Extract the [x, y] coordinate from the center of the cell holding the provided text.  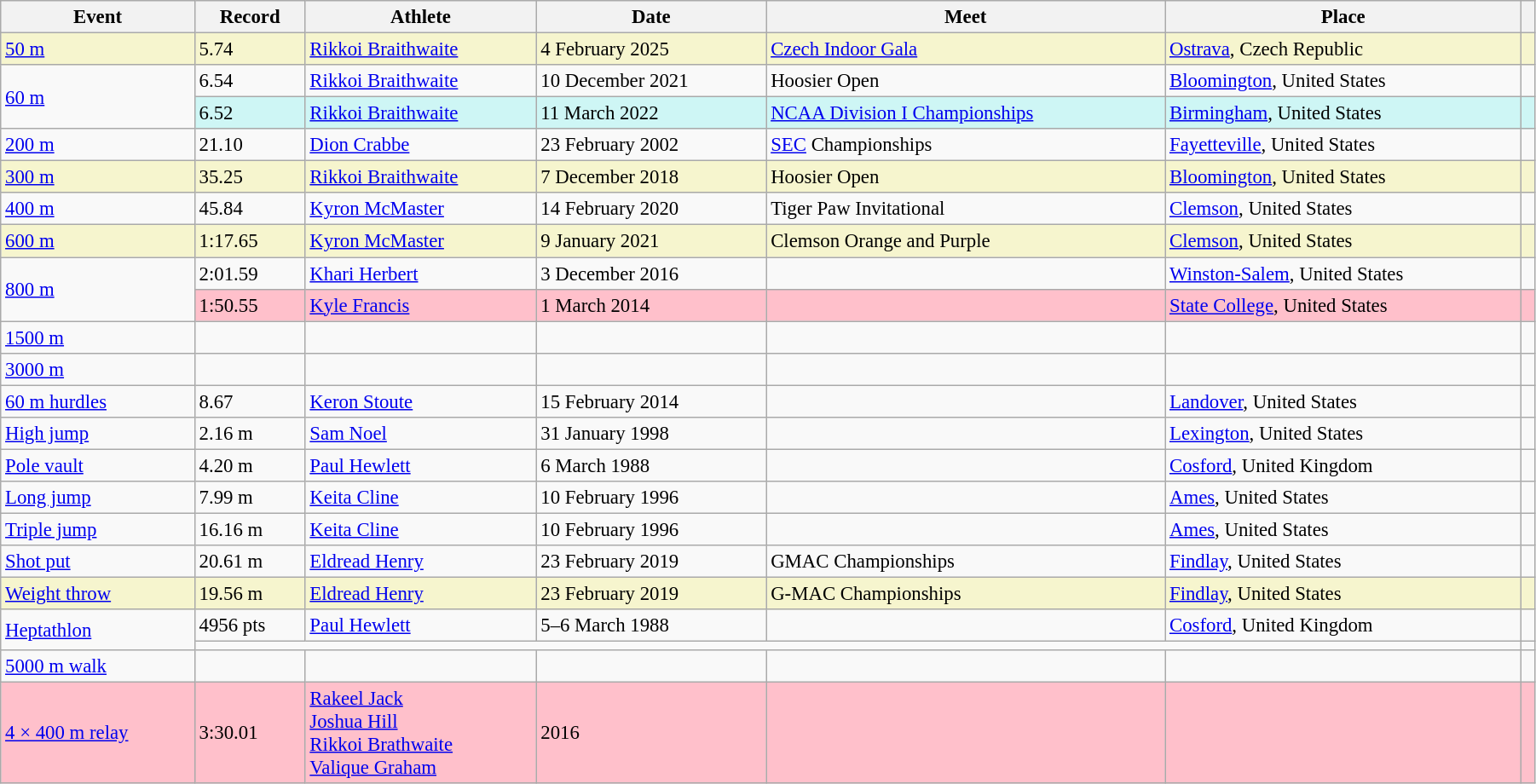
Birmingham, United States [1343, 113]
60 m [98, 97]
Landover, United States [1343, 401]
21.10 [250, 145]
20.61 m [250, 562]
Heptathlon [98, 630]
NCAA Division I Championships [966, 113]
400 m [98, 209]
600 m [98, 241]
5.74 [250, 49]
Czech Indoor Gala [966, 49]
1:17.65 [250, 241]
Triple jump [98, 529]
Sam Noel [421, 434]
1 March 2014 [651, 305]
2016 [651, 733]
6 March 1988 [651, 465]
7.99 m [250, 498]
3000 m [98, 369]
Shot put [98, 562]
14 February 2020 [651, 209]
3 December 2016 [651, 274]
Ostrava, Czech Republic [1343, 49]
Event [98, 17]
Winston-Salem, United States [1343, 274]
Date [651, 17]
35.25 [250, 177]
800 m [98, 290]
Khari Herbert [421, 274]
300 m [98, 177]
4956 pts [250, 625]
9 January 2021 [651, 241]
31 January 1998 [651, 434]
Dion Crabbe [421, 145]
Rakeel JackJoshua HillRikkoi BrathwaiteValique Graham [421, 733]
SEC Championships [966, 145]
6.52 [250, 113]
60 m hurdles [98, 401]
2:01.59 [250, 274]
Place [1343, 17]
Weight throw [98, 594]
Athlete [421, 17]
7 December 2018 [651, 177]
4 × 400 m relay [98, 733]
Record [250, 17]
Fayetteville, United States [1343, 145]
1500 m [98, 337]
G-MAC Championships [966, 594]
5–6 March 1988 [651, 625]
1:50.55 [250, 305]
Clemson Orange and Purple [966, 241]
200 m [98, 145]
4.20 m [250, 465]
2.16 m [250, 434]
Meet [966, 17]
Keron Stoute [421, 401]
16.16 m [250, 529]
GMAC Championships [966, 562]
4 February 2025 [651, 49]
High jump [98, 434]
50 m [98, 49]
Tiger Paw Invitational [966, 209]
State College, United States [1343, 305]
10 December 2021 [651, 81]
Kyle Francis [421, 305]
3:30.01 [250, 733]
15 February 2014 [651, 401]
19.56 m [250, 594]
11 March 2022 [651, 113]
6.54 [250, 81]
Long jump [98, 498]
23 February 2002 [651, 145]
5000 m walk [98, 666]
Pole vault [98, 465]
Lexington, United States [1343, 434]
8.67 [250, 401]
45.84 [250, 209]
